Locate the cell with the specified text and output its [X, Y] center coordinate. 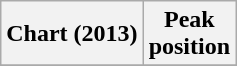
Chart (2013) [72, 34]
Peakposition [189, 34]
